Detect which cell encompasses the target text, then output its (X, Y) center coordinate. 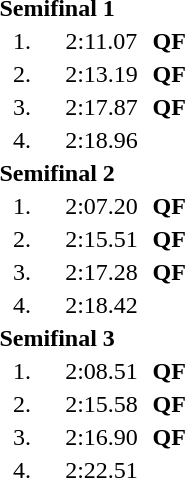
2:18.96 (102, 140)
2:17.87 (102, 107)
2:08.51 (102, 371)
2:15.58 (102, 404)
2:18.42 (102, 305)
2:16.90 (102, 437)
2:17.28 (102, 272)
2:15.51 (102, 239)
2:11.07 (102, 41)
2:13.19 (102, 74)
2:07.20 (102, 206)
